Return the [X, Y] coordinate for the center point of the cell that contains the specified text.  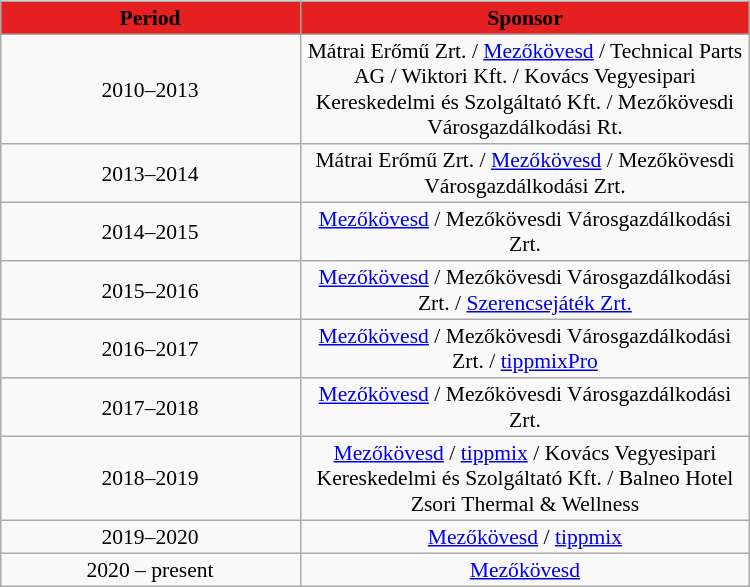
2017–2018 [150, 407]
2016–2017 [150, 348]
Sponsor [525, 18]
Mezőkövesd / tippmix [525, 536]
Period [150, 18]
Mezőkövesd / tippmix / Kovács Vegyesipari Kereskedelmi és Szolgáltató Kft. / Balneo Hotel Zsori Thermal & Wellness [525, 478]
Mezőkövesd / Mezőkövesdi Városgazdálkodási Zrt. / tippmixPro [525, 348]
Mezőkövesd [525, 570]
2018–2019 [150, 478]
2014–2015 [150, 231]
2015–2016 [150, 290]
Mátrai Erőmű Zrt. / Mezőkövesd / Mezőkövesdi Városgazdálkodási Zrt. [525, 173]
2019–2020 [150, 536]
Mezőkövesd / Mezőkövesdi Városgazdálkodási Zrt. / Szerencsejáték Zrt. [525, 290]
2013–2014 [150, 173]
2010–2013 [150, 89]
2020 – present [150, 570]
